Provide the (X, Y) coordinate of the cell's center where the given text is located.  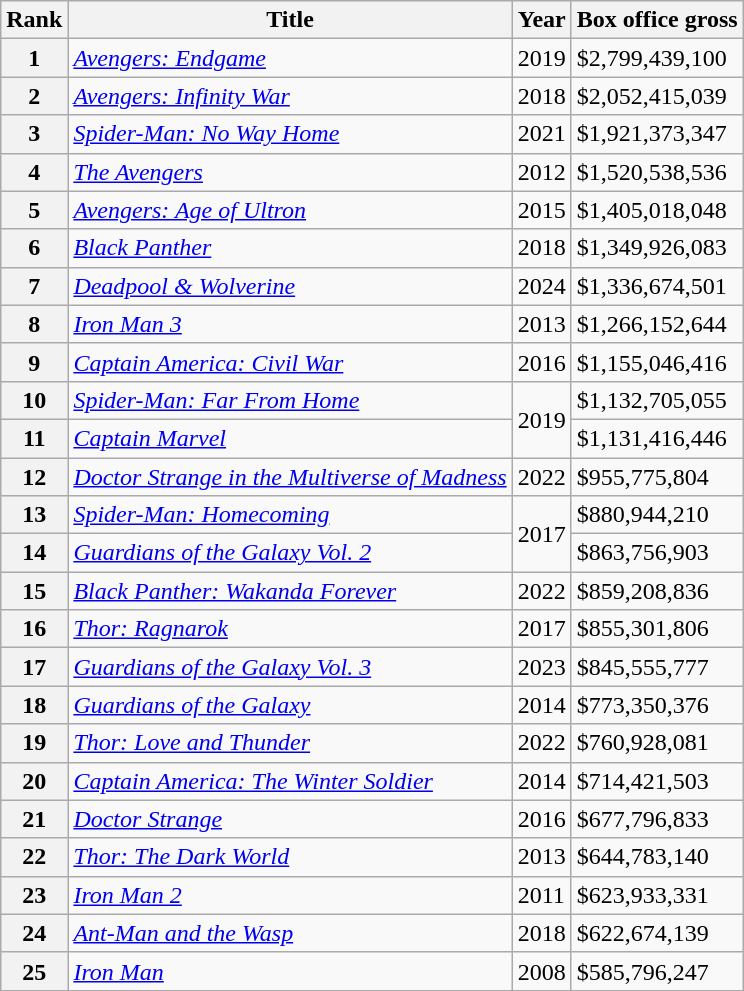
$859,208,836 (657, 591)
2021 (542, 134)
Spider-Man: No Way Home (290, 134)
Deadpool & Wolverine (290, 286)
Doctor Strange in the Multiverse of Madness (290, 477)
23 (34, 895)
6 (34, 248)
$845,555,777 (657, 667)
$880,944,210 (657, 515)
18 (34, 705)
$855,301,806 (657, 629)
Iron Man (290, 971)
$714,421,503 (657, 781)
$955,775,804 (657, 477)
$1,132,705,055 (657, 400)
Avengers: Infinity War (290, 96)
Year (542, 20)
11 (34, 438)
$760,928,081 (657, 743)
2011 (542, 895)
Rank (34, 20)
Box office gross (657, 20)
Guardians of the Galaxy (290, 705)
$1,349,926,083 (657, 248)
Title (290, 20)
12 (34, 477)
$1,336,674,501 (657, 286)
25 (34, 971)
22 (34, 857)
Guardians of the Galaxy Vol. 2 (290, 553)
$773,350,376 (657, 705)
The Avengers (290, 172)
$1,405,018,048 (657, 210)
20 (34, 781)
8 (34, 324)
Black Panther: Wakanda Forever (290, 591)
$623,933,331 (657, 895)
4 (34, 172)
Iron Man 3 (290, 324)
Thor: Ragnarok (290, 629)
Avengers: Age of Ultron (290, 210)
Guardians of the Galaxy Vol. 3 (290, 667)
2023 (542, 667)
Captain America: Civil War (290, 362)
$1,155,046,416 (657, 362)
2024 (542, 286)
Doctor Strange (290, 819)
Captain America: The Winter Soldier (290, 781)
7 (34, 286)
Avengers: Endgame (290, 58)
Thor: The Dark World (290, 857)
14 (34, 553)
$585,796,247 (657, 971)
2015 (542, 210)
2 (34, 96)
$2,799,439,100 (657, 58)
$644,783,140 (657, 857)
Spider-Man: Homecoming (290, 515)
10 (34, 400)
9 (34, 362)
$677,796,833 (657, 819)
2008 (542, 971)
$622,674,139 (657, 933)
$1,520,538,536 (657, 172)
5 (34, 210)
$1,921,373,347 (657, 134)
Ant-Man and the Wasp (290, 933)
15 (34, 591)
$1,131,416,446 (657, 438)
17 (34, 667)
1 (34, 58)
13 (34, 515)
Iron Man 2 (290, 895)
16 (34, 629)
Thor: Love and Thunder (290, 743)
Spider-Man: Far From Home (290, 400)
2012 (542, 172)
Black Panther (290, 248)
Captain Marvel (290, 438)
$1,266,152,644 (657, 324)
19 (34, 743)
$2,052,415,039 (657, 96)
$863,756,903 (657, 553)
21 (34, 819)
24 (34, 933)
3 (34, 134)
